Identify which cell holds the provided text, then report its [X, Y] central coordinate. 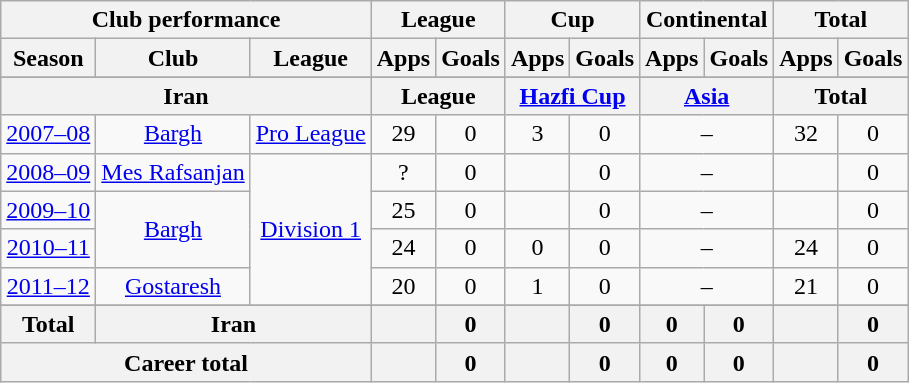
32 [806, 134]
Mes Rafsanjan [173, 172]
29 [403, 134]
Season [48, 58]
Hazfi Cup [572, 96]
2009–10 [48, 210]
2011–12 [48, 286]
Asia [707, 96]
Club [173, 58]
Pro League [310, 134]
? [403, 172]
2008–09 [48, 172]
21 [806, 286]
Division 1 [310, 229]
1 [537, 286]
25 [403, 210]
20 [403, 286]
Career total [186, 362]
2007–08 [48, 134]
Club performance [186, 20]
Cup [572, 20]
2010–11 [48, 248]
3 [537, 134]
Continental [707, 20]
Gostaresh [173, 286]
